From the cell containing the given text, extract its center point as [X, Y] coordinate. 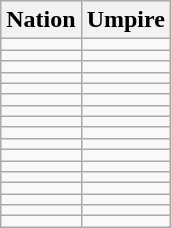
Nation [41, 20]
Umpire [126, 20]
